Find where the given text appears and provide that cell's center as (x, y) coordinate. 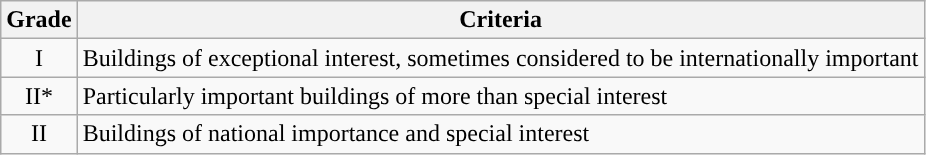
Buildings of exceptional interest, sometimes considered to be internationally important (500, 58)
Grade (39, 20)
II* (39, 96)
Particularly important buildings of more than special interest (500, 96)
Criteria (500, 20)
I (39, 58)
II (39, 134)
Buildings of national importance and special interest (500, 134)
